Identify which cell holds the provided text, then report its [x, y] central coordinate. 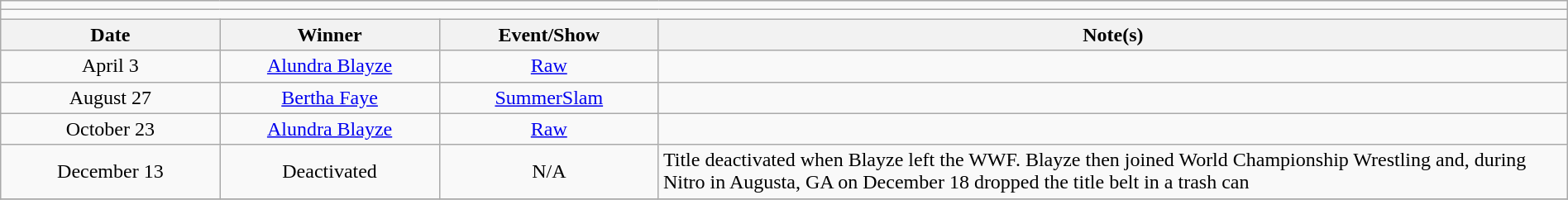
August 27 [111, 98]
Bertha Faye [329, 98]
SummerSlam [549, 98]
April 3 [111, 66]
Note(s) [1113, 35]
N/A [549, 172]
Winner [329, 35]
Event/Show [549, 35]
Date [111, 35]
Deactivated [329, 172]
December 13 [111, 172]
October 23 [111, 129]
